Search for the cell housing the specified text and yield its (X, Y) center coordinate. 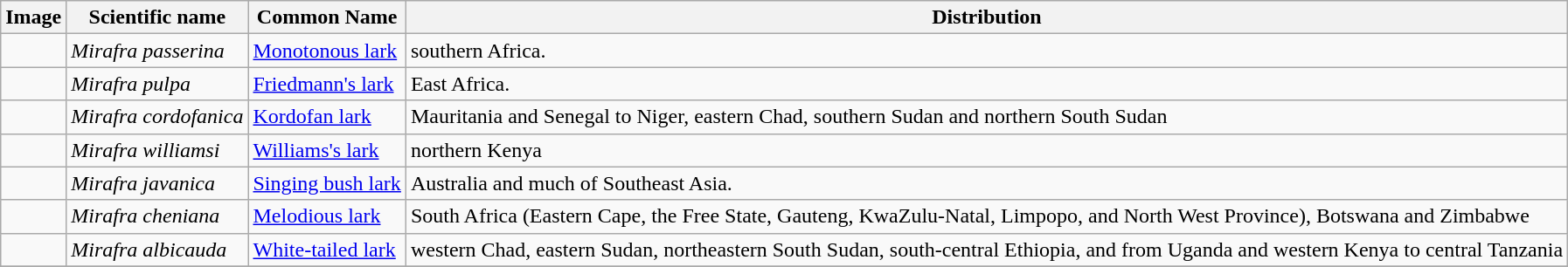
Scientific name (157, 17)
northern Kenya (986, 150)
Mirafra cheniana (157, 216)
Monotonous lark (327, 51)
South Africa (Eastern Cape, the Free State, Gauteng, KwaZulu-Natal, Limpopo, and North West Province), Botswana and Zimbabwe (986, 216)
Mirafra passerina (157, 51)
White-tailed lark (327, 250)
East Africa. (986, 84)
Williams's lark (327, 150)
Mauritania and Senegal to Niger, eastern Chad, southern Sudan and northern South Sudan (986, 117)
Mirafra cordofanica (157, 117)
Mirafra javanica (157, 183)
Mirafra williamsi (157, 150)
Mirafra pulpa (157, 84)
Kordofan lark (327, 117)
Melodious lark (327, 216)
western Chad, eastern Sudan, northeastern South Sudan, south-central Ethiopia, and from Uganda and western Kenya to central Tanzania (986, 250)
Image (33, 17)
Common Name (327, 17)
Singing bush lark (327, 183)
Australia and much of Southeast Asia. (986, 183)
southern Africa. (986, 51)
Distribution (986, 17)
Friedmann's lark (327, 84)
Mirafra albicauda (157, 250)
